Provide the [X, Y] coordinate of the cell's center where the given text is located.  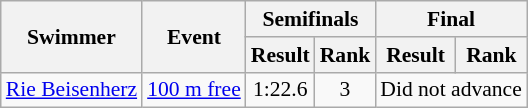
Final [451, 19]
Semifinals [310, 19]
Swimmer [72, 36]
Event [194, 36]
1:22.6 [280, 90]
100 m free [194, 90]
Did not advance [451, 90]
3 [346, 90]
Rie Beisenherz [72, 90]
